Search for the cell housing the specified text and yield its [x, y] center coordinate. 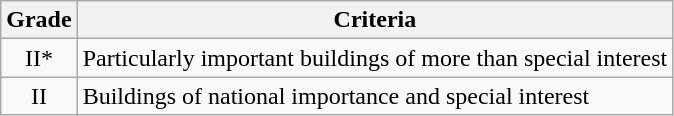
Buildings of national importance and special interest [375, 96]
Particularly important buildings of more than special interest [375, 58]
Grade [39, 20]
II* [39, 58]
II [39, 96]
Criteria [375, 20]
